Find where the given text appears and provide that cell's center as [X, Y] coordinate. 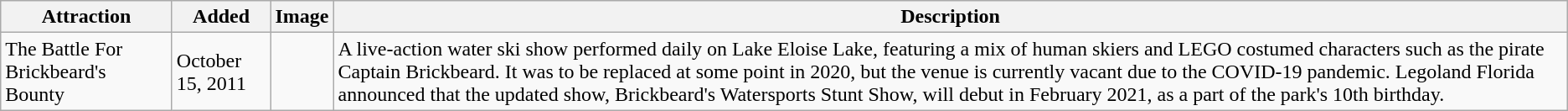
Attraction [87, 17]
Added [221, 17]
October 15, 2011 [221, 71]
Image [302, 17]
Description [950, 17]
The Battle For Brickbeard's Bounty [87, 71]
